Identify which cell holds the provided text, then report its (x, y) central coordinate. 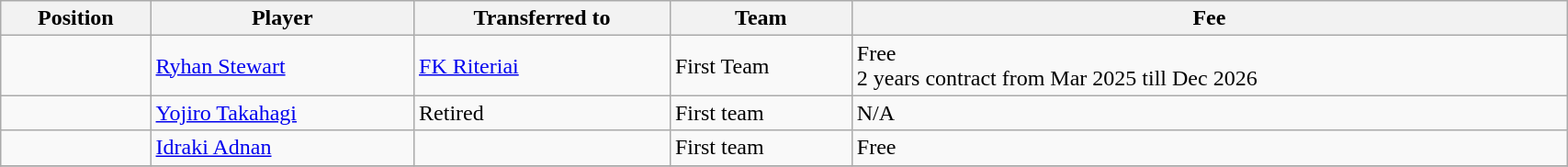
Yojiro Takahagi (282, 113)
First Team (761, 66)
N/A (1209, 113)
Idraki Adnan (282, 148)
Free (1209, 148)
Transferred to (542, 18)
Retired (542, 113)
Player (282, 18)
Ryhan Stewart (282, 66)
Position (75, 18)
Fee (1209, 18)
Team (761, 18)
Free 2 years contract from Mar 2025 till Dec 2026 (1209, 66)
FK Riteriai (542, 66)
